Search for the cell housing the specified text and yield its (X, Y) center coordinate. 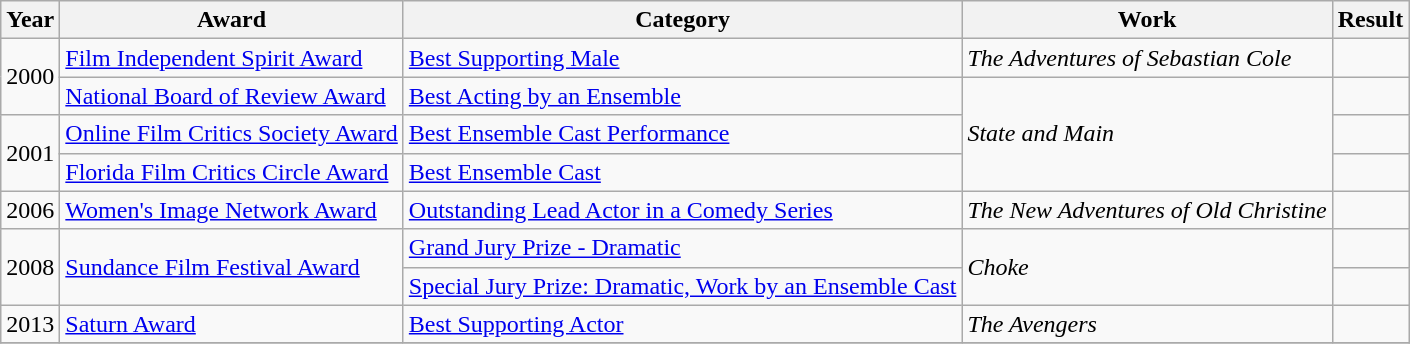
Film Independent Spirit Award (232, 58)
Best Supporting Male (682, 58)
The Avengers (1147, 324)
Result (1370, 20)
Best Ensemble Cast (682, 172)
Florida Film Critics Circle Award (232, 172)
State and Main (1147, 134)
Women's Image Network Award (232, 210)
Sundance Film Festival Award (232, 267)
Award (232, 20)
Best Ensemble Cast Performance (682, 134)
2001 (30, 153)
National Board of Review Award (232, 96)
Category (682, 20)
Best Acting by an Ensemble (682, 96)
2006 (30, 210)
Work (1147, 20)
Saturn Award (232, 324)
The New Adventures of Old Christine (1147, 210)
Grand Jury Prize - Dramatic (682, 248)
Special Jury Prize: Dramatic, Work by an Ensemble Cast (682, 286)
2000 (30, 77)
Year (30, 20)
Outstanding Lead Actor in a Comedy Series (682, 210)
Best Supporting Actor (682, 324)
Online Film Critics Society Award (232, 134)
2008 (30, 267)
2013 (30, 324)
The Adventures of Sebastian Cole (1147, 58)
Choke (1147, 267)
